Output the (X, Y) coordinate of the center of the cell containing the given text.  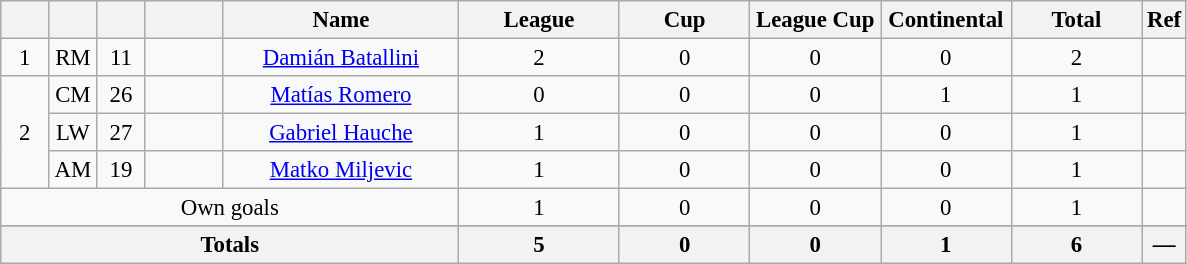
Matko Miljevic (341, 170)
Matías Romero (341, 95)
— (1164, 245)
Name (341, 20)
11 (121, 58)
5 (540, 245)
LW (73, 133)
Ref (1164, 20)
League (540, 20)
Gabriel Hauche (341, 133)
Damián Batallini (341, 58)
Own goals (230, 208)
AM (73, 170)
Totals (230, 245)
6 (1076, 245)
League Cup (816, 20)
Continental (946, 20)
19 (121, 170)
CM (73, 95)
RM (73, 58)
Cup (684, 20)
Total (1076, 20)
27 (121, 133)
26 (121, 95)
